Return the (x, y) coordinate for the center point of the cell that contains the specified text.  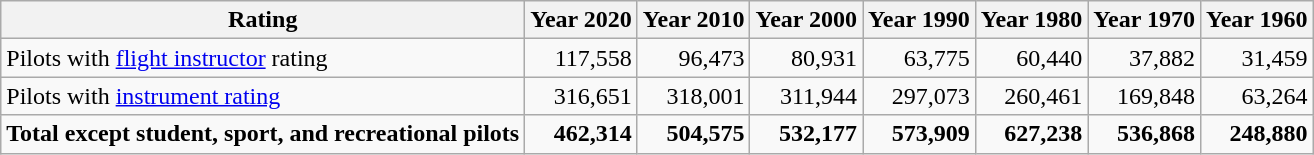
536,868 (1144, 134)
Year 2020 (582, 20)
462,314 (582, 134)
96,473 (694, 58)
297,073 (920, 96)
573,909 (920, 134)
Pilots with flight instructor rating (263, 58)
Pilots with instrument rating (263, 96)
316,651 (582, 96)
248,880 (1256, 134)
31,459 (1256, 58)
Year 1970 (1144, 20)
Rating (263, 20)
Year 2010 (694, 20)
627,238 (1032, 134)
60,440 (1032, 58)
63,775 (920, 58)
117,558 (582, 58)
Total except student, sport, and recreational pilots (263, 134)
318,001 (694, 96)
532,177 (806, 134)
260,461 (1032, 96)
Year 1960 (1256, 20)
80,931 (806, 58)
169,848 (1144, 96)
504,575 (694, 134)
Year 1980 (1032, 20)
63,264 (1256, 96)
37,882 (1144, 58)
311,944 (806, 96)
Year 2000 (806, 20)
Year 1990 (920, 20)
